Determine the (X, Y) coordinate at the center of the cell enclosing the given text.  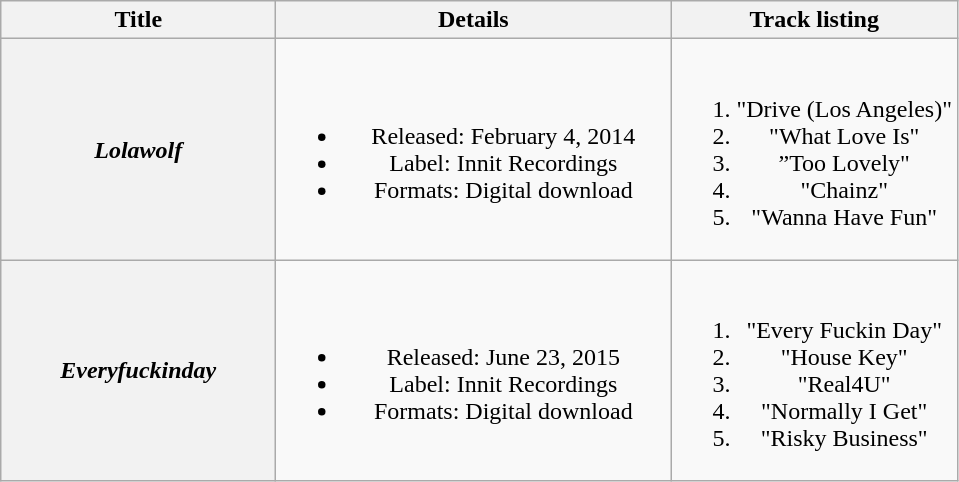
Released: February 4, 2014Label: Innit RecordingsFormats: Digital download (474, 150)
Track listing (814, 20)
"Every Fuckin Day""House Key""Real4U""Normally I Get""Risky Business" (814, 370)
Lolawolf (138, 150)
Title (138, 20)
Everyfuckinday (138, 370)
"Drive (Los Angeles)""What Love Is"”Too Lovely""Chainz""Wanna Have Fun" (814, 150)
Details (474, 20)
Released: June 23, 2015Label: Innit RecordingsFormats: Digital download (474, 370)
